Locate the cell with the specified text and output its (x, y) center coordinate. 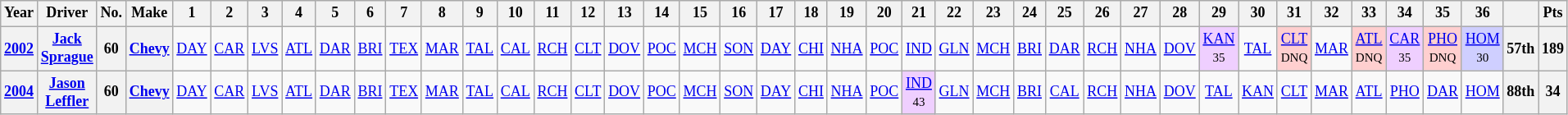
17 (776, 13)
2004 (20, 93)
31 (1293, 13)
27 (1141, 13)
14 (661, 13)
26 (1102, 13)
36 (1482, 13)
Year (20, 13)
28 (1179, 13)
32 (1332, 13)
12 (589, 13)
88th (1521, 93)
18 (811, 13)
24 (1029, 13)
2002 (20, 48)
CAR35 (1405, 48)
25 (1064, 13)
KAN (1258, 93)
No. (111, 13)
20 (884, 13)
21 (920, 13)
Pts (1553, 13)
PHO (1405, 93)
22 (954, 13)
13 (625, 13)
11 (552, 13)
16 (739, 13)
23 (993, 13)
35 (1443, 13)
5 (334, 13)
3 (266, 13)
1 (192, 13)
CLTDNQ (1293, 48)
IND43 (920, 93)
HOM30 (1482, 48)
30 (1258, 13)
57th (1521, 48)
Driver (67, 13)
7 (404, 13)
9 (479, 13)
Jason Leffler (67, 93)
8 (442, 13)
IND (920, 48)
KAN35 (1219, 48)
6 (370, 13)
10 (515, 13)
4 (299, 13)
33 (1369, 13)
29 (1219, 13)
ATLDNQ (1369, 48)
2 (230, 13)
19 (847, 13)
HOM (1482, 93)
15 (700, 13)
Jack Sprague (67, 48)
Make (149, 13)
PHODNQ (1443, 48)
189 (1553, 48)
